Output the [X, Y] coordinate of the center of the cell containing the given text.  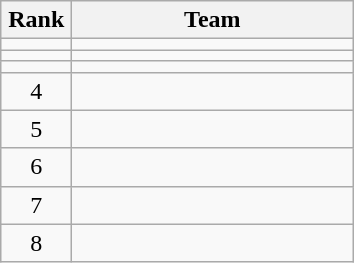
Rank [36, 20]
5 [36, 129]
7 [36, 205]
4 [36, 91]
8 [36, 243]
6 [36, 167]
Team [212, 20]
